Determine the [X, Y] coordinate at the center of the cell enclosing the given text.  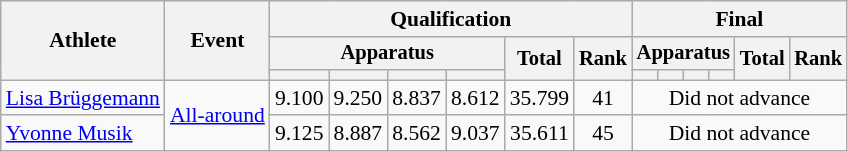
45 [603, 134]
35.611 [540, 134]
All-around [218, 116]
41 [603, 98]
Lisa Brüggemann [83, 98]
8.612 [476, 98]
Athlete [83, 40]
9.037 [476, 134]
8.562 [416, 134]
9.125 [300, 134]
9.100 [300, 98]
9.250 [358, 98]
8.837 [416, 98]
Yvonne Musik [83, 134]
8.887 [358, 134]
Final [740, 19]
Qualification [451, 19]
Event [218, 40]
35.799 [540, 98]
